From the cell containing the given text, extract its center point as [x, y] coordinate. 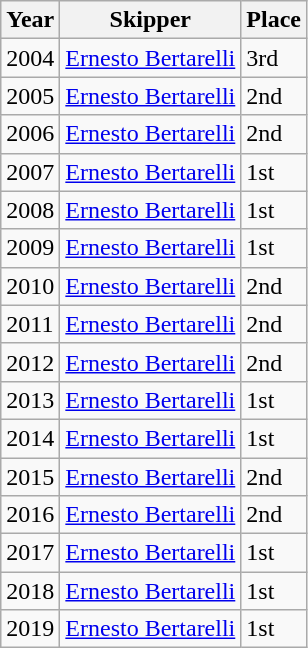
2008 [30, 210]
2017 [30, 553]
3rd [274, 58]
Year [30, 20]
2006 [30, 134]
2007 [30, 172]
2016 [30, 515]
2011 [30, 324]
2010 [30, 286]
2013 [30, 400]
Skipper [150, 20]
Place [274, 20]
2018 [30, 591]
2004 [30, 58]
2014 [30, 438]
2005 [30, 96]
2015 [30, 477]
2012 [30, 362]
2019 [30, 629]
2009 [30, 248]
